Find where the given text appears and provide that cell's center as (x, y) coordinate. 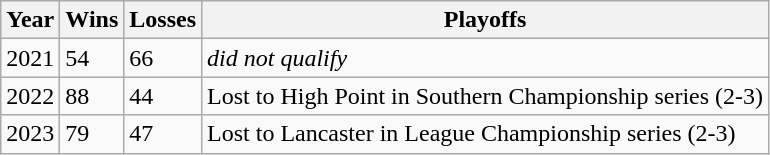
44 (163, 96)
Playoffs (486, 20)
Lost to High Point in Southern Championship series (2-3) (486, 96)
79 (92, 134)
Lost to Lancaster in League Championship series (2-3) (486, 134)
Losses (163, 20)
88 (92, 96)
Year (30, 20)
66 (163, 58)
2021 (30, 58)
47 (163, 134)
Wins (92, 20)
2022 (30, 96)
did not qualify (486, 58)
2023 (30, 134)
54 (92, 58)
